Search for the cell housing the specified text and yield its [X, Y] center coordinate. 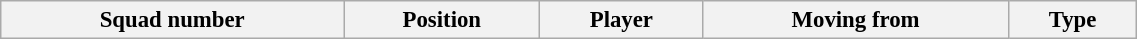
Player [622, 20]
Position [442, 20]
Moving from [856, 20]
Type [1072, 20]
Squad number [172, 20]
